Return the (x, y) coordinate for the center point of the cell that contains the specified text.  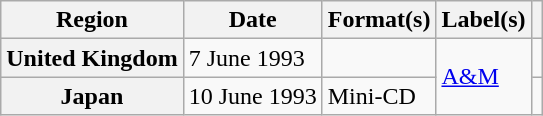
7 June 1993 (252, 58)
Region (92, 20)
United Kingdom (92, 58)
Japan (92, 96)
Label(s) (484, 20)
Date (252, 20)
A&M (484, 77)
10 June 1993 (252, 96)
Mini-CD (379, 96)
Format(s) (379, 20)
